Output the [X, Y] coordinate of the center of the cell containing the given text.  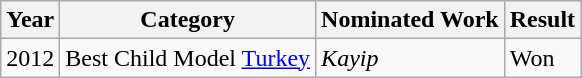
Kayip [410, 58]
Nominated Work [410, 20]
Won [542, 58]
Year [30, 20]
Best Child Model Turkey [188, 58]
Category [188, 20]
2012 [30, 58]
Result [542, 20]
